Capture the cell that displays the provided text and extract its (x, y) central coordinate. 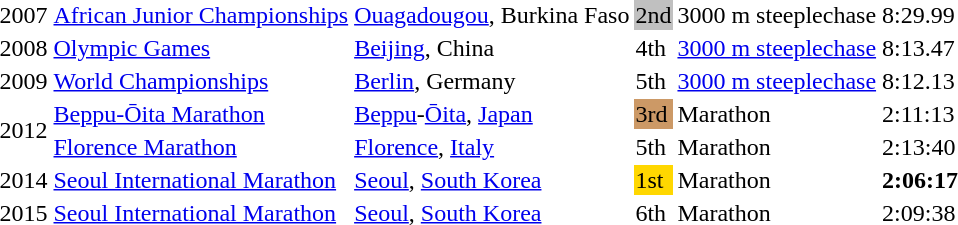
Berlin, Germany (492, 81)
Seoul International Marathon (201, 180)
Beppu-Ōita, Japan (492, 114)
4th (654, 48)
Florence Marathon (201, 147)
1st (654, 180)
Beijing, China (492, 48)
World Championships (201, 81)
African Junior Championships (201, 15)
2nd (654, 15)
3rd (654, 114)
Seoul, South Korea (492, 180)
Ouagadougou, Burkina Faso (492, 15)
Beppu-Ōita Marathon (201, 114)
Florence, Italy (492, 147)
Olympic Games (201, 48)
